Capture the cell that displays the provided text and extract its (x, y) central coordinate. 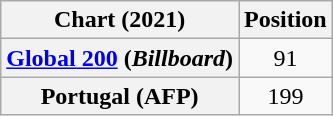
Global 200 (Billboard) (120, 58)
199 (285, 96)
Position (285, 20)
Chart (2021) (120, 20)
91 (285, 58)
Portugal (AFP) (120, 96)
